From the cell containing the given text, extract its center point as (X, Y) coordinate. 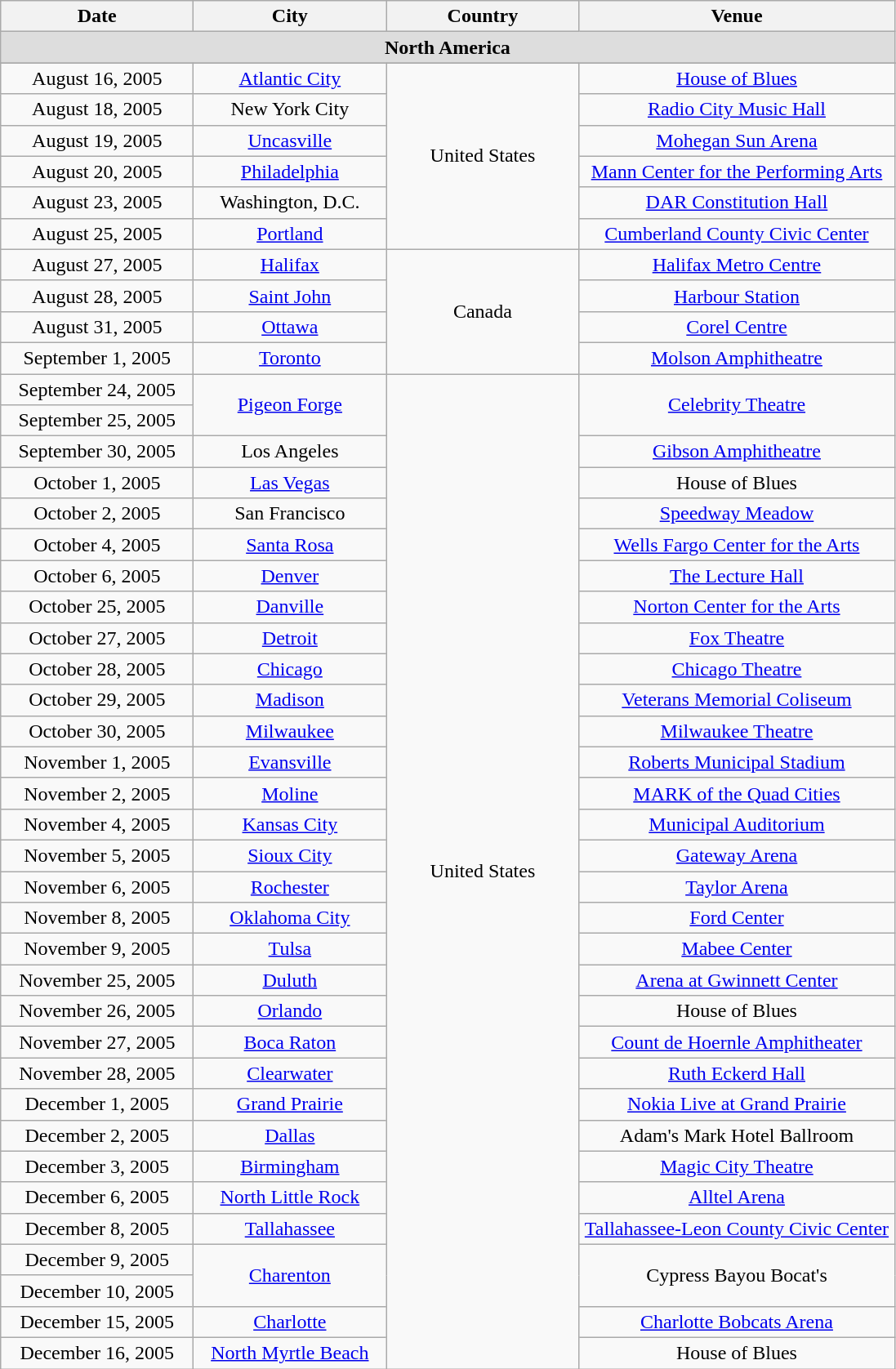
October 29, 2005 (97, 700)
North Little Rock (290, 1197)
November 4, 2005 (97, 824)
Portland (290, 234)
Country (483, 16)
Wells Fargo Center for the Arts (737, 545)
December 16, 2005 (97, 1353)
Tallahassee-Leon County Civic Center (737, 1229)
Kansas City (290, 824)
December 6, 2005 (97, 1197)
Adam's Mark Hotel Ballroom (737, 1135)
Detroit (290, 638)
Chicago Theatre (737, 669)
New York City (290, 109)
Alltel Arena (737, 1197)
Corel Centre (737, 327)
Harbour Station (737, 296)
Halifax (290, 265)
August 25, 2005 (97, 234)
Dallas (290, 1135)
Madison (290, 700)
Danville (290, 607)
The Lecture Hall (737, 576)
Los Angeles (290, 452)
October 1, 2005 (97, 483)
Gateway Arena (737, 855)
Municipal Auditorium (737, 824)
November 5, 2005 (97, 855)
Ford Center (737, 918)
December 3, 2005 (97, 1166)
Mabee Center (737, 949)
September 1, 2005 (97, 358)
Washington, D.C. (290, 203)
October 6, 2005 (97, 576)
Canada (483, 311)
North Myrtle Beach (290, 1353)
November 25, 2005 (97, 980)
Mohegan Sun Arena (737, 140)
November 1, 2005 (97, 762)
Gibson Amphitheatre (737, 452)
Philadelphia (290, 172)
September 25, 2005 (97, 421)
Magic City Theatre (737, 1166)
September 24, 2005 (97, 390)
DAR Constitution Hall (737, 203)
MARK of the Quad Cities (737, 793)
October 2, 2005 (97, 514)
Charlotte Bobcats Arena (737, 1322)
Toronto (290, 358)
Atlantic City (290, 78)
Boca Raton (290, 1042)
Milwaukee (290, 731)
October 30, 2005 (97, 731)
Pigeon Forge (290, 405)
November 27, 2005 (97, 1042)
Sioux City (290, 855)
Speedway Meadow (737, 514)
December 15, 2005 (97, 1322)
Date (97, 16)
October 27, 2005 (97, 638)
Santa Rosa (290, 545)
North America (448, 47)
Arena at Gwinnett Center (737, 980)
November 2, 2005 (97, 793)
Ruth Eckerd Hall (737, 1073)
City (290, 16)
Celebrity Theatre (737, 405)
August 31, 2005 (97, 327)
Evansville (290, 762)
Oklahoma City (290, 918)
Radio City Music Hall (737, 109)
December 1, 2005 (97, 1104)
Milwaukee Theatre (737, 731)
Birmingham (290, 1166)
Taylor Arena (737, 886)
Moline (290, 793)
December 10, 2005 (97, 1291)
August 18, 2005 (97, 109)
Veterans Memorial Coliseum (737, 700)
Grand Prairie (290, 1104)
November 28, 2005 (97, 1073)
Cypress Bayou Bocat's (737, 1275)
August 16, 2005 (97, 78)
Mann Center for the Performing Arts (737, 172)
Las Vegas (290, 483)
San Francisco (290, 514)
Norton Center for the Arts (737, 607)
August 20, 2005 (97, 172)
Cumberland County Civic Center (737, 234)
November 9, 2005 (97, 949)
Rochester (290, 886)
Duluth (290, 980)
November 26, 2005 (97, 1011)
Denver (290, 576)
October 28, 2005 (97, 669)
Chicago (290, 669)
November 6, 2005 (97, 886)
Charenton (290, 1275)
October 4, 2005 (97, 545)
Roberts Municipal Stadium (737, 762)
December 8, 2005 (97, 1229)
September 30, 2005 (97, 452)
Halifax Metro Centre (737, 265)
October 25, 2005 (97, 607)
August 19, 2005 (97, 140)
Venue (737, 16)
Count de Hoernle Amphitheater (737, 1042)
August 28, 2005 (97, 296)
November 8, 2005 (97, 918)
August 23, 2005 (97, 203)
December 9, 2005 (97, 1260)
Ottawa (290, 327)
Nokia Live at Grand Prairie (737, 1104)
Charlotte (290, 1322)
Molson Amphitheatre (737, 358)
Saint John (290, 296)
Clearwater (290, 1073)
Orlando (290, 1011)
Fox Theatre (737, 638)
December 2, 2005 (97, 1135)
Tallahassee (290, 1229)
August 27, 2005 (97, 265)
Uncasville (290, 140)
Tulsa (290, 949)
